Identify which cell holds the provided text, then report its [x, y] central coordinate. 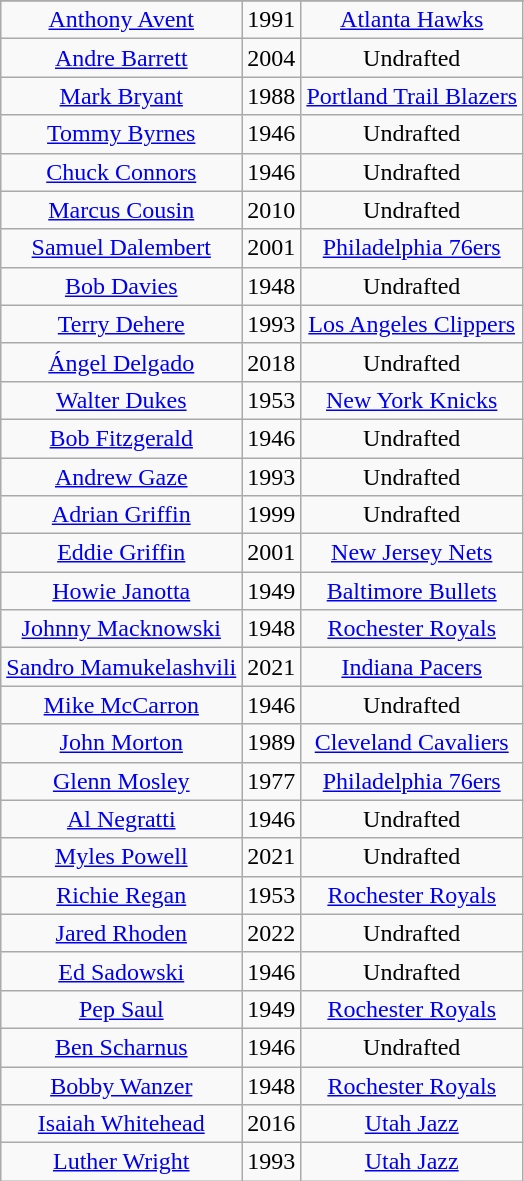
Samuel Dalembert [122, 248]
Cleveland Cavaliers [412, 743]
Bobby Wanzer [122, 1085]
Sandro Mamukelashvili [122, 667]
New York Knicks [412, 400]
Jared Rhoden [122, 933]
Adrian Griffin [122, 515]
Los Angeles Clippers [412, 324]
Mark Bryant [122, 96]
1999 [272, 515]
Andre Barrett [122, 58]
Glenn Mosley [122, 781]
Eddie Griffin [122, 553]
Chuck Connors [122, 172]
2010 [272, 210]
Richie Regan [122, 895]
Myles Powell [122, 857]
Atlanta Hawks [412, 20]
John Morton [122, 743]
Pep Saul [122, 1009]
Al Negratti [122, 819]
Ángel Delgado [122, 362]
Marcus Cousin [122, 210]
1988 [272, 96]
Portland Trail Blazers [412, 96]
Anthony Avent [122, 20]
Bob Fitzgerald [122, 438]
1989 [272, 743]
1977 [272, 781]
2018 [272, 362]
Walter Dukes [122, 400]
2016 [272, 1124]
Mike McCarron [122, 705]
Luther Wright [122, 1162]
Andrew Gaze [122, 477]
Terry Dehere [122, 324]
Johnny Macknowski [122, 629]
Ed Sadowski [122, 971]
Bob Davies [122, 286]
Indiana Pacers [412, 667]
2022 [272, 933]
1991 [272, 20]
Isaiah Whitehead [122, 1124]
Ben Scharnus [122, 1047]
Baltimore Bullets [412, 591]
Howie Janotta [122, 591]
Tommy Byrnes [122, 134]
New Jersey Nets [412, 553]
2004 [272, 58]
